From the cell containing the given text, extract its center point as (X, Y) coordinate. 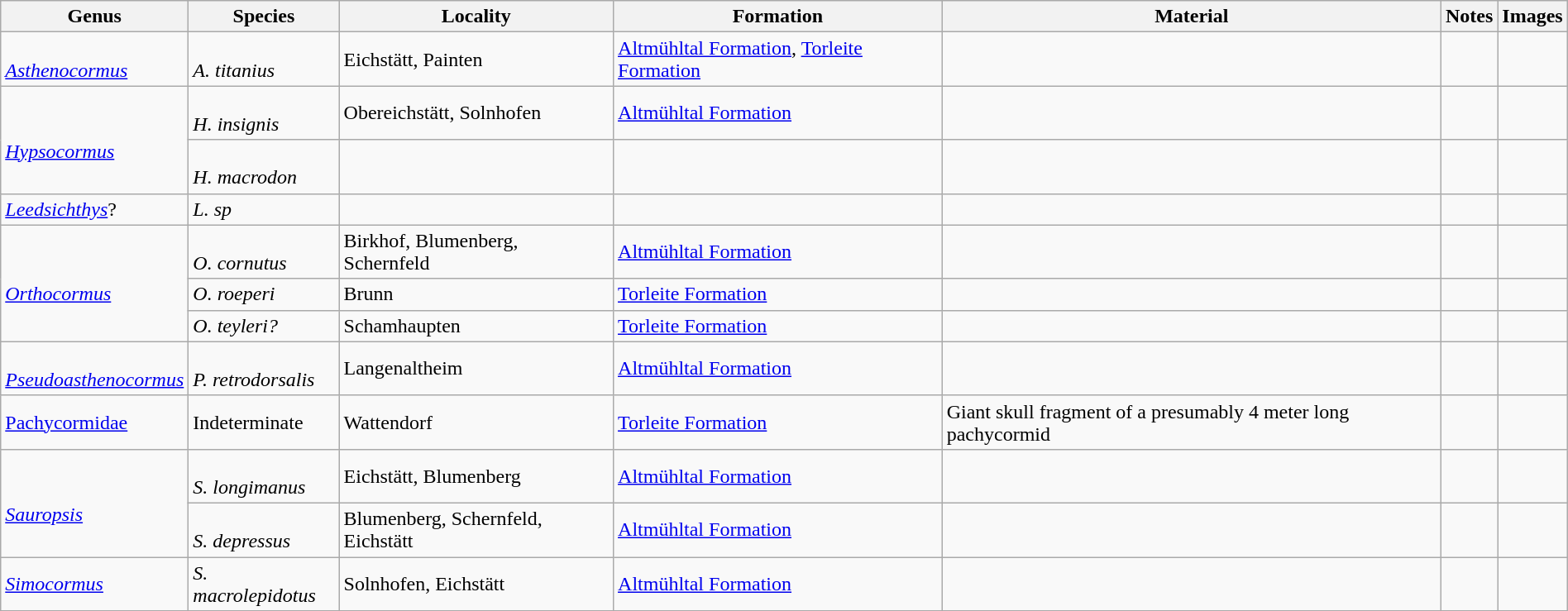
Obereichstätt, Solnhofen (476, 112)
Formation (778, 17)
Altmühltal Formation, Torleite Formation (778, 60)
Eichstätt, Painten (476, 60)
O. roeperi (264, 294)
H. insignis (264, 112)
Asthenocormus (94, 60)
Genus (94, 17)
Sauropsis (94, 503)
Wattendorf (476, 422)
P. retrodorsalis (264, 369)
Langenaltheim (476, 369)
Eichstätt, Blumenberg (476, 476)
Simocormus (94, 584)
A. titanius (264, 60)
Solnhofen, Eichstätt (476, 584)
Notes (1469, 17)
Indeterminate (264, 422)
Blumenberg, Schernfeld, Eichstätt (476, 529)
Brunn (476, 294)
S. longimanus (264, 476)
Pseudoasthenocormus (94, 369)
S. macrolepidotus (264, 584)
Images (1532, 17)
S. depressus (264, 529)
Hypsocormus (94, 140)
Giant skull fragment of a presumably 4 meter long pachycormid (1191, 422)
Schamhaupten (476, 326)
Birkhof, Blumenberg, Schernfeld (476, 251)
Pachycormidae (94, 422)
Orthocormus (94, 283)
Material (1191, 17)
O. cornutus (264, 251)
Locality (476, 17)
H. macrodon (264, 167)
O. teyleri? (264, 326)
Species (264, 17)
Leedsichthys? (94, 209)
L. sp (264, 209)
